Identify which cell holds the provided text, then report its [x, y] central coordinate. 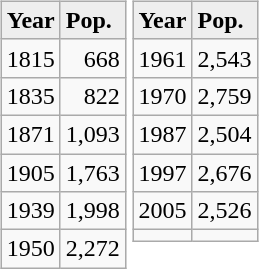
2,543 [224, 58]
1,763 [92, 173]
668 [92, 58]
1987 [162, 134]
822 [92, 96]
1905 [30, 173]
1970 [162, 96]
2,526 [224, 211]
1835 [30, 96]
2,759 [224, 96]
2,504 [224, 134]
1,093 [92, 134]
1,998 [92, 211]
1871 [30, 134]
1939 [30, 211]
1950 [30, 249]
1961 [162, 58]
1997 [162, 173]
2005 [162, 211]
2,272 [92, 249]
1815 [30, 58]
2,676 [224, 173]
